Return the [x, y] coordinate for the center point of the cell that contains the specified text.  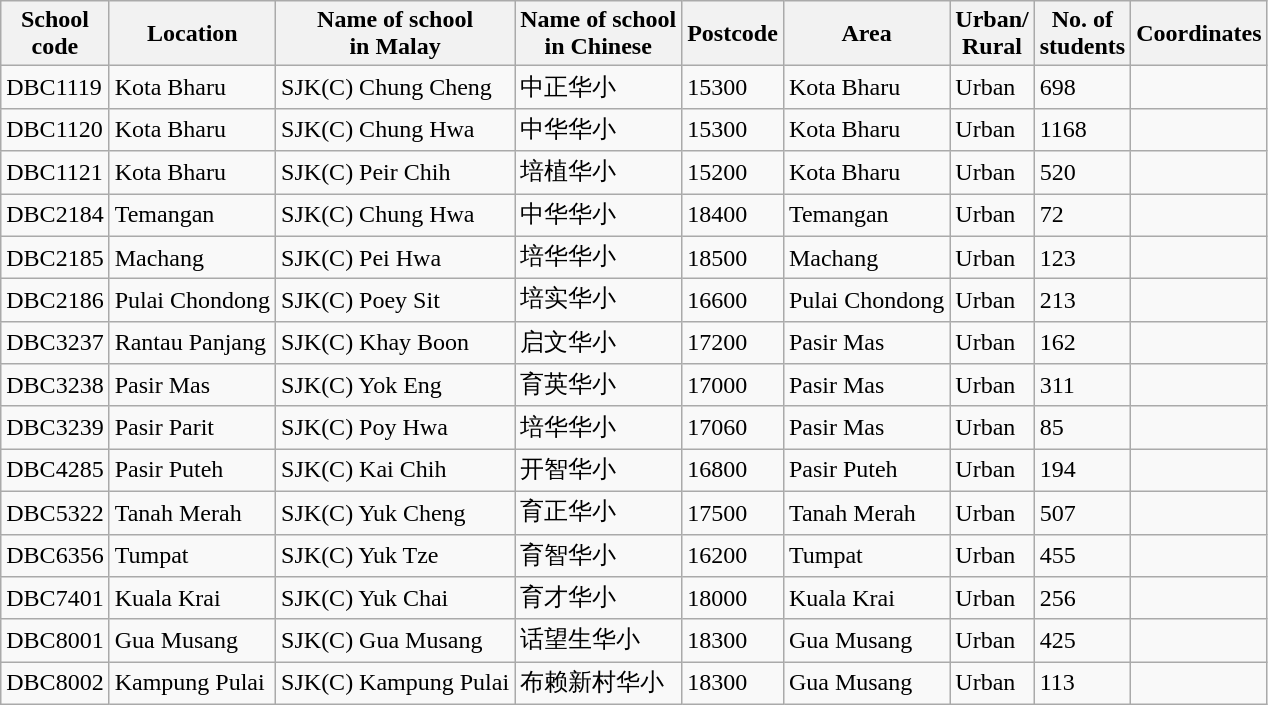
194 [1082, 470]
育正华小 [598, 512]
SJK(C) Yuk Cheng [396, 512]
698 [1082, 88]
425 [1082, 640]
213 [1082, 300]
Schoolcode [55, 34]
话望生华小 [598, 640]
Location [192, 34]
DBC3239 [55, 428]
SJK(C) Kai Chih [396, 470]
开智华小 [598, 470]
DBC2185 [55, 258]
DBC1120 [55, 130]
DBC1121 [55, 172]
DBC1119 [55, 88]
16800 [733, 470]
113 [1082, 684]
培实华小 [598, 300]
Area [866, 34]
455 [1082, 556]
培植华小 [598, 172]
DBC3237 [55, 342]
Pasir Parit [192, 428]
507 [1082, 512]
SJK(C) Poy Hwa [396, 428]
SJK(C) Yok Eng [396, 386]
72 [1082, 216]
256 [1082, 598]
DBC8002 [55, 684]
17500 [733, 512]
DBC4285 [55, 470]
Name of schoolin Chinese [598, 34]
85 [1082, 428]
17200 [733, 342]
18500 [733, 258]
16600 [733, 300]
Rantau Panjang [192, 342]
SJK(C) Pei Hwa [396, 258]
启文华小 [598, 342]
Kampung Pulai [192, 684]
311 [1082, 386]
162 [1082, 342]
520 [1082, 172]
育智华小 [598, 556]
17060 [733, 428]
123 [1082, 258]
Name of schoolin Malay [396, 34]
DBC8001 [55, 640]
18000 [733, 598]
DBC3238 [55, 386]
18400 [733, 216]
DBC5322 [55, 512]
17000 [733, 386]
SJK(C) Khay Boon [396, 342]
育才华小 [598, 598]
DBC2184 [55, 216]
布赖新村华小 [598, 684]
15200 [733, 172]
No. ofstudents [1082, 34]
SJK(C) Chung Cheng [396, 88]
Postcode [733, 34]
1168 [1082, 130]
DBC6356 [55, 556]
SJK(C) Gua Musang [396, 640]
16200 [733, 556]
Coordinates [1199, 34]
SJK(C) Kampung Pulai [396, 684]
Urban/Rural [992, 34]
SJK(C) Peir Chih [396, 172]
中正华小 [598, 88]
DBC2186 [55, 300]
DBC7401 [55, 598]
SJK(C) Yuk Tze [396, 556]
SJK(C) Poey Sit [396, 300]
育英华小 [598, 386]
SJK(C) Yuk Chai [396, 598]
